Provide the [x, y] coordinate of the cell's center where the given text is located.  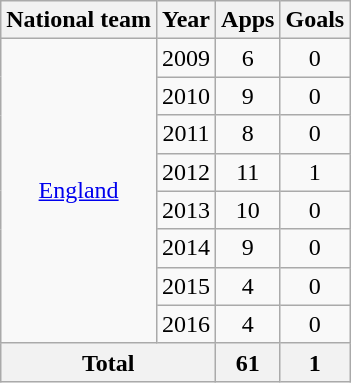
2009 [186, 58]
Apps [248, 20]
11 [248, 172]
2013 [186, 210]
8 [248, 134]
2010 [186, 96]
10 [248, 210]
Total [108, 362]
2012 [186, 172]
Goals [315, 20]
6 [248, 58]
61 [248, 362]
2016 [186, 324]
2015 [186, 286]
National team [79, 20]
2011 [186, 134]
England [79, 191]
Year [186, 20]
2014 [186, 248]
